Output the [x, y] coordinate of the center of the cell containing the given text.  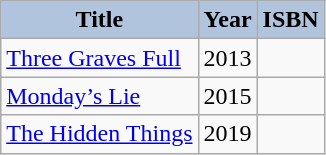
The Hidden Things [100, 134]
2013 [228, 58]
ISBN [290, 20]
Three Graves Full [100, 58]
Monday’s Lie [100, 96]
Year [228, 20]
2015 [228, 96]
Title [100, 20]
2019 [228, 134]
